Pinpoint the cell where the given text exists, returning its [x, y] midpoint coordinate. 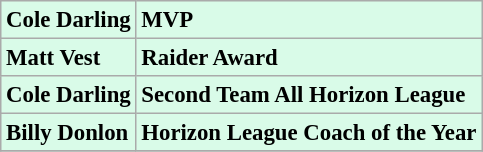
Matt Vest [68, 58]
MVP [309, 20]
Horizon League Coach of the Year [309, 133]
Raider Award [309, 58]
Second Team All Horizon League [309, 95]
Billy Donlon [68, 133]
